Return (x, y) of the center of cell containing provided text 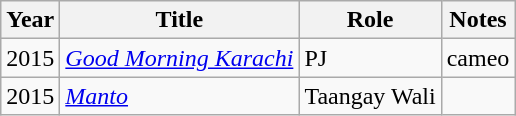
Title (180, 20)
Role (370, 20)
Year (30, 20)
PJ (370, 58)
Taangay Wali (370, 96)
cameo (478, 58)
Manto (180, 96)
Good Morning Karachi (180, 58)
Notes (478, 20)
